Provide the [X, Y] coordinate of the cell's center where the given text is located.  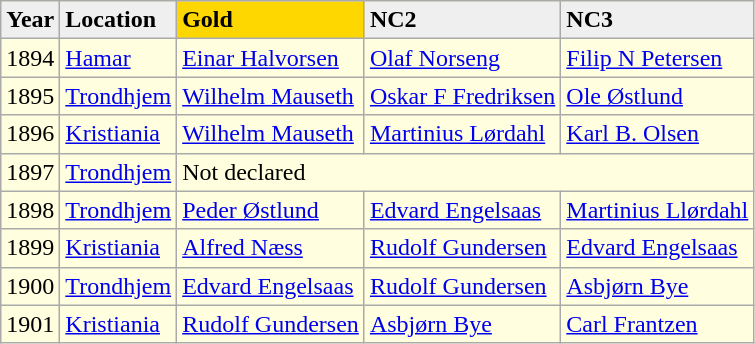
Carl Frantzen [658, 324]
1900 [30, 286]
Martinius Lørdahl [462, 134]
Martinius Llørdahl [658, 210]
Peder Østlund [271, 210]
1896 [30, 134]
Location [118, 20]
1899 [30, 248]
Ole Østlund [658, 96]
Alfred Næss [271, 248]
NC3 [658, 20]
Not declared [466, 172]
1901 [30, 324]
1898 [30, 210]
Year [30, 20]
NC2 [462, 20]
Einar Halvorsen [271, 58]
Filip N Petersen [658, 58]
Olaf Norseng [462, 58]
1895 [30, 96]
Karl B. Olsen [658, 134]
1894 [30, 58]
1897 [30, 172]
Oskar F Fredriksen [462, 96]
Gold [271, 20]
Hamar [118, 58]
